Find where the given text appears and provide that cell's center as [x, y] coordinate. 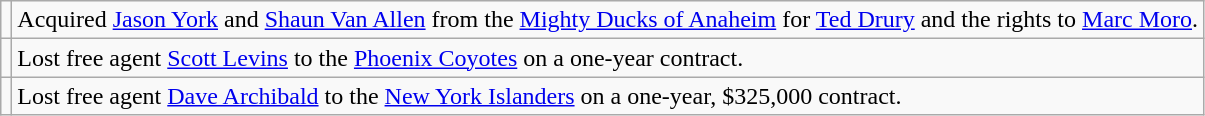
Lost free agent Dave Archibald to the New York Islanders on a one-year, $325,000 contract. [608, 96]
Lost free agent Scott Levins to the Phoenix Coyotes on a one-year contract. [608, 58]
Acquired Jason York and Shaun Van Allen from the Mighty Ducks of Anaheim for Ted Drury and the rights to Marc Moro. [608, 20]
